Extract the (X, Y) coordinate from the center of the cell holding the provided text.  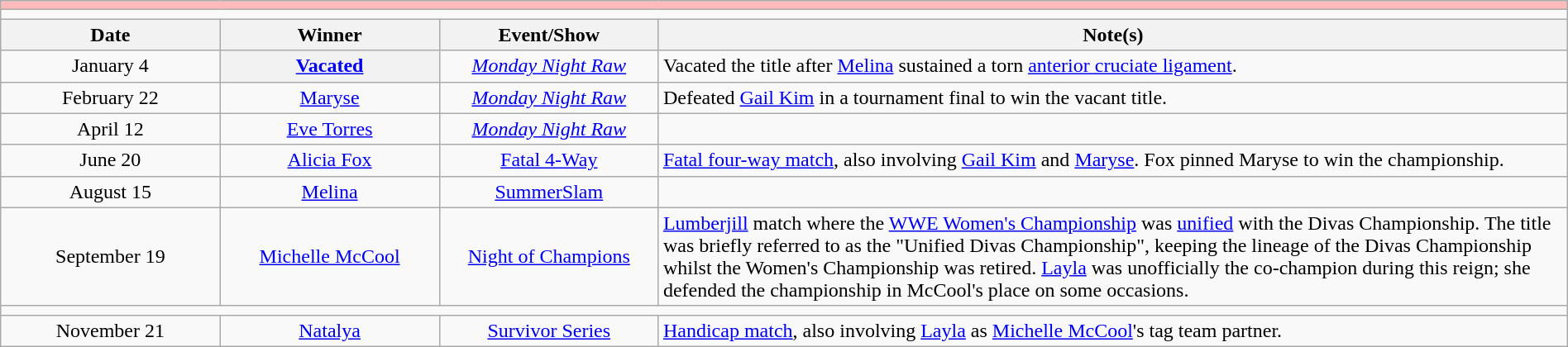
Alicia Fox (329, 160)
Vacated the title after Melina sustained a torn anterior cruciate ligament. (1113, 66)
Michelle McCool (329, 256)
Vacated (329, 66)
November 21 (111, 330)
Fatal 4-Way (549, 160)
Fatal four-way match, also involving Gail Kim and Maryse. Fox pinned Maryse to win the championship. (1113, 160)
Maryse (329, 97)
Defeated Gail Kim in a tournament final to win the vacant title. (1113, 97)
Night of Champions (549, 256)
January 4 (111, 66)
Date (111, 35)
February 22 (111, 97)
Survivor Series (549, 330)
Handicap match, also involving Layla as Michelle McCool's tag team partner. (1113, 330)
Eve Torres (329, 129)
SummerSlam (549, 192)
Event/Show (549, 35)
Melina (329, 192)
Winner (329, 35)
Note(s) (1113, 35)
Natalya (329, 330)
September 19 (111, 256)
August 15 (111, 192)
April 12 (111, 129)
June 20 (111, 160)
